Extract the [x, y] coordinate from the center of the cell holding the provided text.  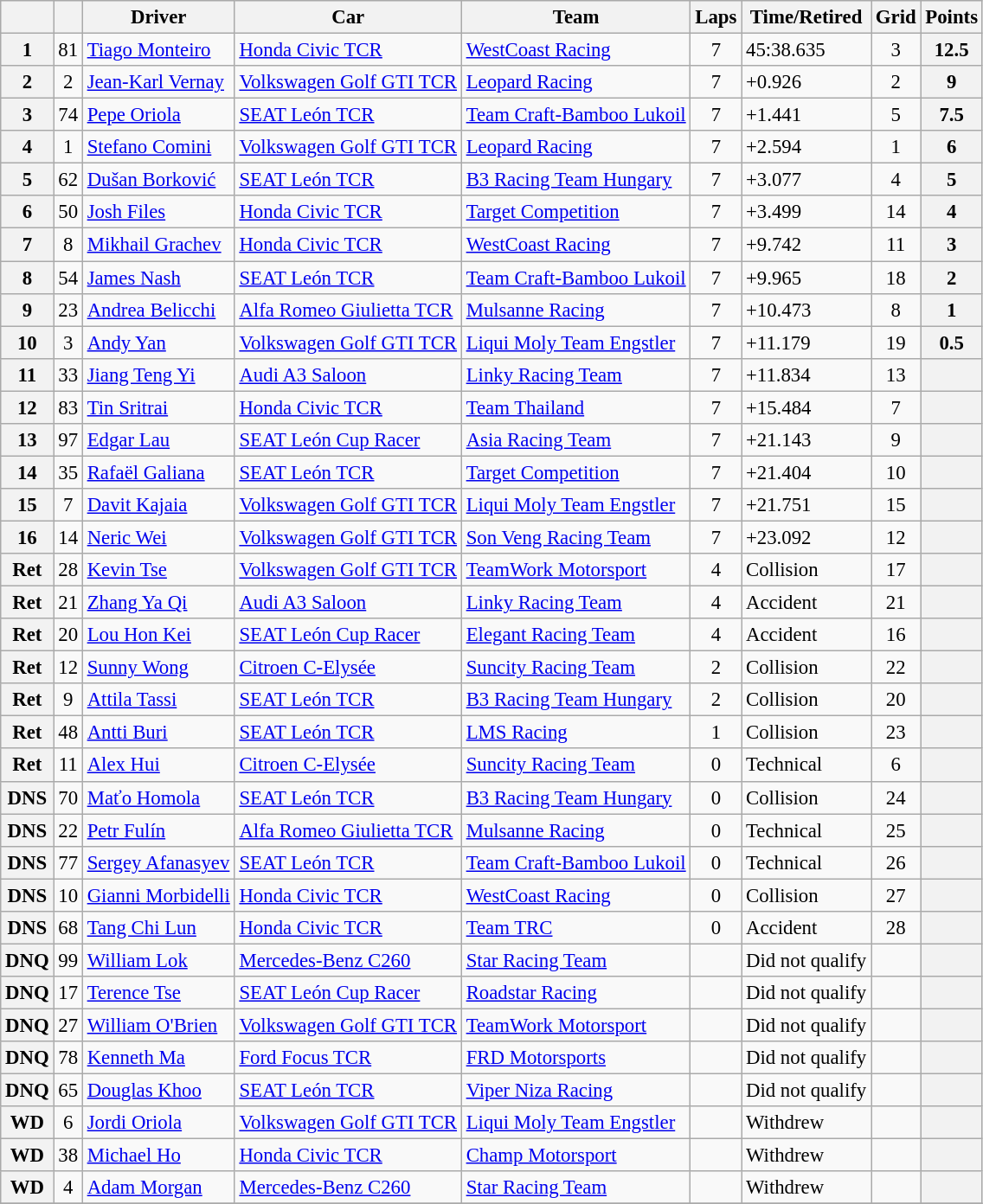
Roadstar Racing [576, 993]
62 [67, 180]
Points [952, 17]
24 [895, 797]
19 [895, 343]
+21.143 [806, 440]
Kenneth Ma [158, 1058]
50 [67, 212]
Tiago Monteiro [158, 50]
Stefano Comini [158, 147]
Viper Niza Racing [576, 1091]
Jordi Oriola [158, 1123]
77 [67, 862]
+3.499 [806, 212]
Kevin Tse [158, 570]
38 [67, 1156]
Maťo Homola [158, 797]
+15.484 [806, 407]
Ford Focus TCR [348, 1058]
Davit Kajaia [158, 505]
William Lok [158, 960]
0.5 [952, 343]
65 [67, 1091]
Antti Buri [158, 733]
Time/Retired [806, 17]
+10.473 [806, 310]
Alex Hui [158, 765]
26 [895, 862]
33 [67, 375]
Driver [158, 17]
48 [67, 733]
+2.594 [806, 147]
Michael Ho [158, 1156]
45:38.635 [806, 50]
18 [895, 278]
Son Veng Racing Team [576, 537]
Team [576, 17]
Attila Tassi [158, 700]
99 [67, 960]
83 [67, 407]
Adam Morgan [158, 1188]
Gianni Morbidelli [158, 895]
+3.077 [806, 180]
Andy Yan [158, 343]
LMS Racing [576, 733]
+11.179 [806, 343]
Zhang Ya Qi [158, 603]
Team TRC [576, 928]
68 [67, 928]
Dušan Borković [158, 180]
+23.092 [806, 537]
Grid [895, 17]
7.5 [952, 115]
Jean-Karl Vernay [158, 82]
54 [67, 278]
78 [67, 1058]
+11.834 [806, 375]
+0.926 [806, 82]
Team Thailand [576, 407]
+21.751 [806, 505]
Douglas Khoo [158, 1091]
Champ Motorsport [576, 1156]
Josh Files [158, 212]
Sunny Wong [158, 668]
Petr Fulín [158, 830]
Pepe Oriola [158, 115]
+21.404 [806, 472]
FRD Motorsports [576, 1058]
12.5 [952, 50]
Elegant Racing Team [576, 635]
Edgar Lau [158, 440]
70 [67, 797]
Sergey Afanasyev [158, 862]
74 [67, 115]
Car [348, 17]
+9.742 [806, 245]
Lou Hon Kei [158, 635]
+1.441 [806, 115]
James Nash [158, 278]
81 [67, 50]
Neric Wei [158, 537]
Tin Sritrai [158, 407]
Jiang Teng Yi [158, 375]
35 [67, 472]
Laps [716, 17]
Tang Chi Lun [158, 928]
97 [67, 440]
Rafaël Galiana [158, 472]
25 [895, 830]
+9.965 [806, 278]
Mikhail Grachev [158, 245]
Andrea Belicchi [158, 310]
Terence Tse [158, 993]
William O'Brien [158, 1025]
Asia Racing Team [576, 440]
